Output the (x, y) coordinate of the center of the cell containing the given text.  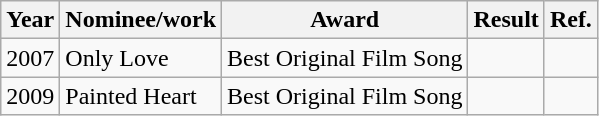
Ref. (570, 20)
Award (345, 20)
Only Love (141, 58)
Year (30, 20)
2007 (30, 58)
Nominee/work (141, 20)
2009 (30, 96)
Result (506, 20)
Painted Heart (141, 96)
